Detect which cell encompasses the target text, then output its [X, Y] center coordinate. 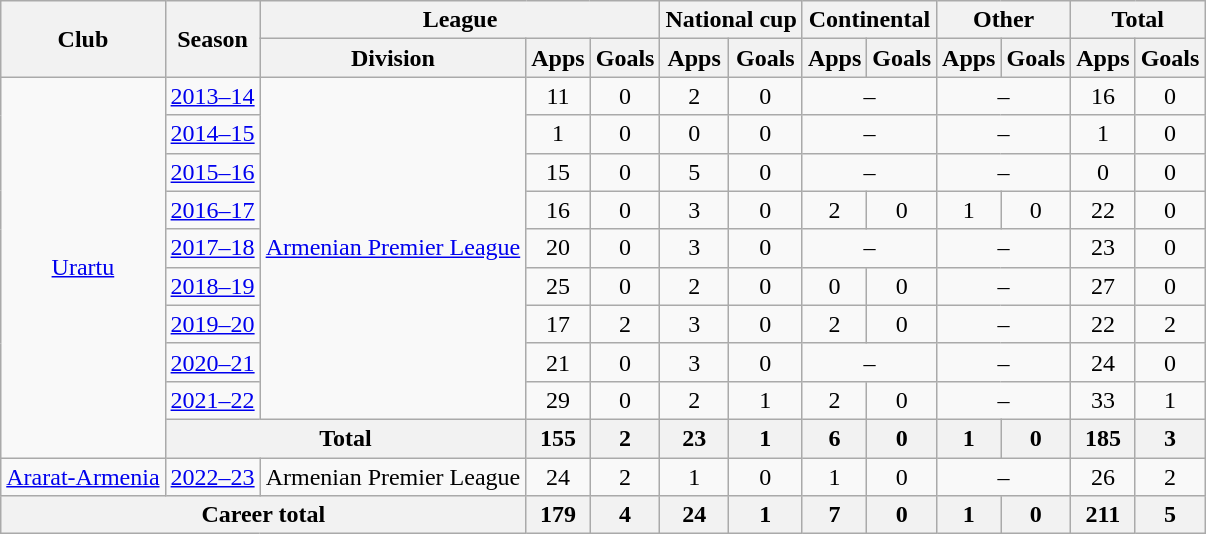
7 [834, 515]
17 [558, 324]
33 [1103, 400]
Division [393, 58]
2016–17 [212, 210]
2017–18 [212, 248]
2018–19 [212, 286]
Club [83, 39]
26 [1103, 477]
11 [558, 96]
League [460, 20]
179 [558, 515]
2013–14 [212, 96]
Ararat-Armenia [83, 477]
211 [1103, 515]
29 [558, 400]
Urartu [83, 268]
15 [558, 172]
Continental [869, 20]
20 [558, 248]
185 [1103, 438]
21 [558, 362]
2021–22 [212, 400]
2019–20 [212, 324]
25 [558, 286]
2022–23 [212, 477]
2014–15 [212, 134]
6 [834, 438]
4 [625, 515]
Season [212, 39]
155 [558, 438]
27 [1103, 286]
Other [1004, 20]
National cup [731, 20]
Career total [264, 515]
2015–16 [212, 172]
2020–21 [212, 362]
